Output the [x, y] coordinate of the center of the cell containing the given text.  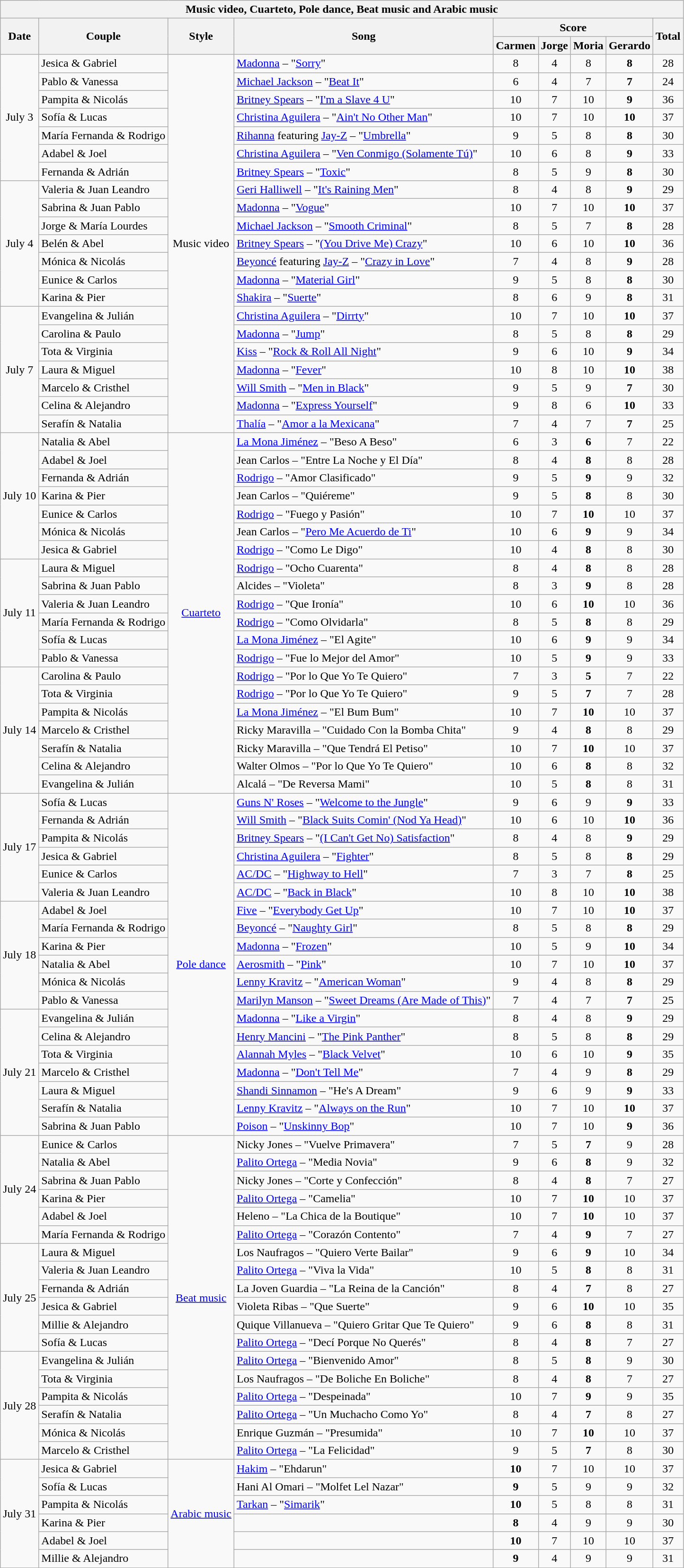
Beyoncé featuring Jay-Z – "Crazy in Love" [364, 262]
Palito Ortega – "Media Novia" [364, 1162]
Madonna – "Material Girl" [364, 280]
Beyoncé – "Naughty Girl" [364, 928]
Music video [201, 243]
Cuarteto [201, 612]
Five – "Everybody Get Up" [364, 910]
Rihanna featuring Jay-Z – "Umbrella" [364, 135]
July 25 [20, 1297]
Christina Aguilera – "Ven Conmigo (Solamente Tú)" [364, 153]
Guns N' Roses – "Welcome to the Jungle" [364, 802]
July 14 [20, 730]
Music video, Cuarteto, Pole dance, Beat music and Arabic music [342, 9]
Palito Ortega – "Camelia" [364, 1198]
Palito Ortega – "Despeinada" [364, 1397]
Pole dance [201, 965]
Madonna – "Sorry" [364, 63]
July 28 [20, 1405]
Rodrigo – "Que Ironía" [364, 604]
Rodrigo – "Ocho Cuarenta" [364, 568]
Christina Aguilera – "Fighter" [364, 856]
Madonna – "Fever" [364, 370]
Jean Carlos – "Entre La Noche y El Día" [364, 460]
Belén & Abel [103, 244]
Geri Halliwell – "It's Raining Men" [364, 189]
Madonna – "Jump" [364, 334]
Los Naufragos – "Quiero Verte Bailar" [364, 1252]
Poison – "Unskinny Bop" [364, 1126]
Violeta Ribas – "Que Suerte" [364, 1306]
Alannah Myles – "Black Velvet" [364, 1054]
Nicky Jones – "Vuelve Primavera" [364, 1144]
July 31 [20, 1514]
July 10 [20, 496]
Madonna – "Express Yourself" [364, 406]
July 3 [20, 117]
July 17 [20, 847]
Score [573, 27]
Rodrigo – "Fuego y Pasión" [364, 514]
Quique Villanueva – "Quiero Gritar Que Te Quiero" [364, 1324]
Palito Ortega – "Viva la Vida" [364, 1270]
Jorge [554, 45]
AC/DC – "Highway to Hell" [364, 874]
Christina Aguilera – "Dirrty" [364, 316]
Palito Ortega – "Corazón Contento" [364, 1234]
Heleno – "La Chica de la Boutique" [364, 1216]
Ricky Maravilla – "Que Tendrá El Petiso" [364, 748]
Carmen [516, 45]
La Mona Jiménez – "El Bum Bum" [364, 712]
Los Naufragos – "De Boliche En Boliche" [364, 1379]
Hani Al Omari – "Molfet Lel Nazar" [364, 1487]
July 7 [20, 370]
Lenny Kravitz – "Always on the Run" [364, 1108]
Jorge & María Lourdes [103, 226]
Britney Spears – "(I Can't Get No) Satisfaction" [364, 838]
Alcides – "Violeta" [364, 586]
Couple [103, 36]
Madonna – "Frozen" [364, 946]
Walter Olmos – "Por lo Que Yo Te Quiero" [364, 766]
Marilyn Manson – "Sweet Dreams (Are Made of This)" [364, 1000]
La Mona Jiménez – "El Agite" [364, 640]
Hakim – "Ehdarun" [364, 1469]
Lenny Kravitz – "American Woman" [364, 982]
July 24 [20, 1189]
La Mona Jiménez – "Beso A Beso" [364, 442]
Palito Ortega – "Bienvenido Amor" [364, 1360]
Palito Ortega – "Decí Porque No Querés" [364, 1342]
Will Smith – "Men in Black" [364, 388]
Will Smith – "Black Suits Comin' (Nod Ya Head)" [364, 820]
Enrique Guzmán – "Presumida" [364, 1433]
Tarkan – "Simarik" [364, 1505]
July 18 [20, 955]
Song [364, 36]
AC/DC – "Back in Black" [364, 892]
Gerardo [630, 45]
Moria [588, 45]
Madonna – "Vogue" [364, 207]
Madonna – "Like a Virgin" [364, 1018]
Beat music [201, 1298]
Christina Aguilera – "Ain't No Other Man" [364, 117]
Henry Mancini – "The Pink Panther" [364, 1036]
Michael Jackson – "Beat It" [364, 81]
24 [668, 81]
Michael Jackson – "Smooth Criminal" [364, 226]
Thalía – "Amor a la Mexicana" [364, 424]
Ricky Maravilla – "Cuidado Con la Bomba Chita" [364, 730]
Britney Spears – "I'm a Slave 4 U" [364, 99]
Britney Spears – "Toxic" [364, 171]
Rodrigo – "Como Olvidarla" [364, 622]
Jean Carlos – "Pero Me Acuerdo de Ti" [364, 532]
Rodrigo – "Amor Clasificado" [364, 478]
Date [20, 36]
Kiss – "Rock & Roll All Night" [364, 352]
Jean Carlos – "Quiéreme" [364, 496]
Shandi Sinnamon – "He's A Dream" [364, 1090]
July 4 [20, 243]
Nicky Jones – "Corte y Confección" [364, 1180]
Arabic music [201, 1514]
Palito Ortega – "La Felicidad" [364, 1451]
La Joven Guardia – "La Reina de la Canción" [364, 1288]
Aerosmith – "Pink" [364, 964]
Style [201, 36]
Total [668, 36]
July 11 [20, 613]
July 21 [20, 1072]
Palito Ortega – "Un Muchacho Como Yo" [364, 1415]
Shakira – "Suerte" [364, 298]
Rodrigo – "Fue lo Mejor del Amor" [364, 658]
Britney Spears – "(You Drive Me) Crazy" [364, 244]
Madonna – "Don't Tell Me" [364, 1072]
Rodrigo – "Como Le Digo" [364, 550]
Alcalá – "De Reversa Mami" [364, 784]
